Return the (X, Y) coordinate for the center point of the cell that contains the specified text.  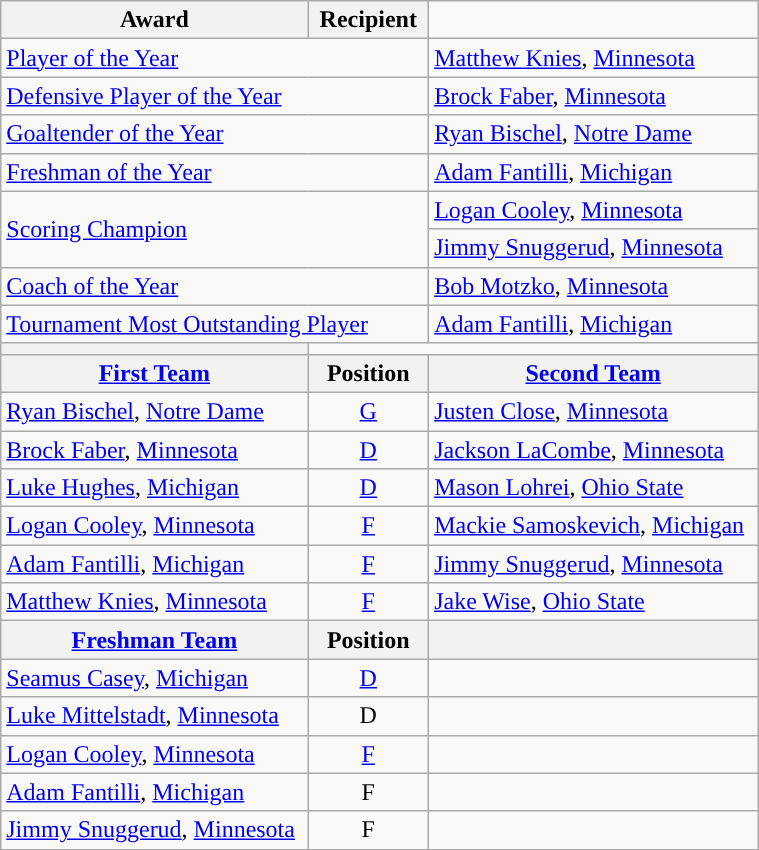
Bob Motzko, Minnesota (594, 286)
Mackie Samoskevich, Michigan (594, 526)
Award (154, 20)
Jackson LaCombe, Minnesota (594, 449)
Tournament Most Outstanding Player (215, 324)
Scoring Champion (215, 229)
Player of the Year (215, 58)
Justen Close, Minnesota (594, 411)
Coach of the Year (215, 286)
G (368, 411)
Freshman Team (154, 640)
First Team (154, 373)
Seamus Casey, Michigan (154, 678)
Defensive Player of the Year (215, 96)
Freshman of the Year (215, 172)
Second Team (594, 373)
Luke Hughes, Michigan (154, 488)
Goaltender of the Year (215, 134)
Jake Wise, Ohio State (594, 602)
Luke Mittelstadt, Minnesota (154, 716)
Mason Lohrei, Ohio State (594, 488)
Recipient (368, 20)
